Extract the [X, Y] coordinate from the center of the cell holding the provided text.  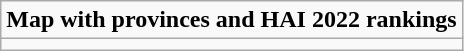
Map with provinces and HAI 2022 rankings [232, 20]
